Return [X, Y] of the center of cell containing provided text 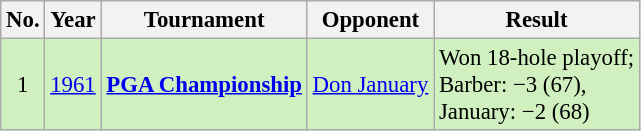
1 [23, 85]
1961 [73, 85]
Year [73, 20]
Opponent [370, 20]
Tournament [204, 20]
Won 18-hole playoff;Barber: −3 (67),January: −2 (68) [537, 85]
Result [537, 20]
No. [23, 20]
Don January [370, 85]
PGA Championship [204, 85]
